Extract the [x, y] coordinate from the center of the cell holding the provided text.  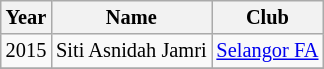
Club [268, 17]
Selangor FA [268, 51]
Year [26, 17]
Siti Asnidah Jamri [131, 51]
2015 [26, 51]
Name [131, 17]
